Scan for the cell matching the given text and deliver its [X, Y] coordinate at center. 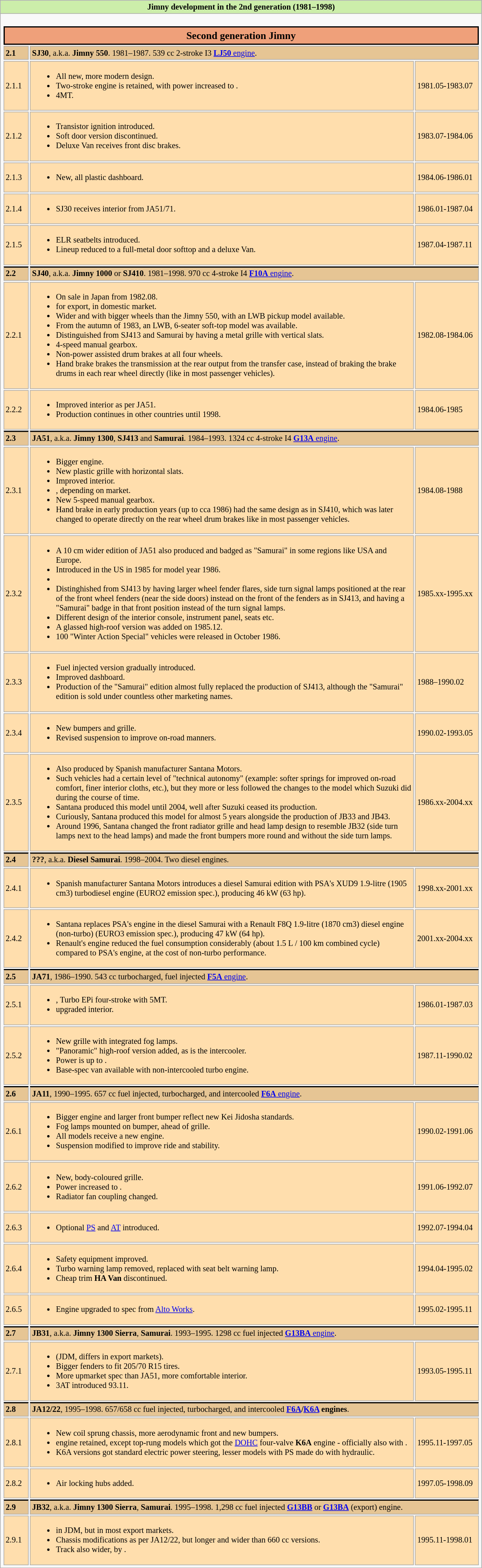
JA11, 1990–1995. 657 cc fuel injected, turbocharged, and intercooled F6A engine. [254, 1094]
JB31, a.k.a. Jimny 1300 Sierra, Samurai. 1993–1995. 1298 cc fuel injected G13BA engine. [254, 1333]
Improved interior as per JA51.Production continues in other countries until 1998. [222, 409]
2.3 [16, 438]
SJ30 receives interior from JA51/71. [222, 209]
Jimny development in the 2nd generation (1981–1998) [241, 7]
2.1.4 [16, 209]
1992.07-1994.04 [447, 1227]
New bumpers and grille.Revised suspension to improve on-road manners. [222, 733]
JA71, 1986–1990. 543 cc turbocharged, fuel injected F5A engine. [254, 977]
1983.07-1984.06 [447, 136]
2.6 [16, 1094]
2.6.4 [16, 1268]
, Turbo EPi four-stroke with 5MT.upgraded interior. [222, 1005]
1994.04-1995.02 [447, 1268]
1984.06-1985 [447, 409]
2.9.1 [16, 1540]
2.3.2 [16, 593]
1990.02-1993.05 [447, 733]
2.1.2 [16, 136]
New, body-coloured grille.Power increased to .Radiator fan coupling changed. [222, 1186]
2.7.1 [16, 1371]
2.9 [16, 1507]
2.1 [16, 53]
2.5.2 [16, 1055]
1982.08-1984.06 [447, 335]
???, a.k.a. Diesel Samurai. 1998–2004. Two diesel engines. [254, 859]
2001.xx-2004.xx [447, 938]
2.4 [16, 859]
Engine upgraded to spec from Alto Works. [222, 1310]
1986.01-1987.03 [447, 1005]
SJ30, a.k.a. Jimny 550. 1981–1987. 539 cc 2-stroke I3 LJ50 engine. [254, 53]
Second generation Jimny [241, 35]
(JDM, differs in export markets).Bigger fenders to fit 205/70 R15 tires.More upmarket spec than JA51, more comfortable interior.3AT introduced 93.11. [222, 1371]
1993.05-1995.11 [447, 1371]
2.2.1 [16, 335]
1988–1990.02 [447, 682]
1987.11-1990.02 [447, 1055]
2.8.2 [16, 1483]
1984.06-1986.01 [447, 177]
1986.01-1987.04 [447, 209]
2.6.3 [16, 1227]
1985.xx-1995.xx [447, 593]
2.6.2 [16, 1186]
2.5 [16, 977]
2.3.4 [16, 733]
1981.05-1983.07 [447, 86]
2.3.5 [16, 803]
1984.08-1988 [447, 490]
JA12/22, 1995–1998. 657/658 cc fuel injected, turbocharged, and intercooled F6A/K6A engines. [254, 1409]
Air locking hubs added. [222, 1483]
SJ40, a.k.a. Jimny 1000 or SJ410. 1981–1998. 970 cc 4-stroke I4 F10A engine. [254, 273]
1997.05-1998.09 [447, 1483]
2.4.2 [16, 938]
2.5.1 [16, 1005]
1991.06-1992.07 [447, 1186]
2.4.1 [16, 888]
2.1.5 [16, 245]
New, all plastic dashboard. [222, 177]
1990.02-1991.06 [447, 1131]
1995.11-1998.01 [447, 1540]
1995.11-1997.05 [447, 1442]
All new, more modern design.Two-stroke engine is retained, with power increased to .4MT. [222, 86]
ELR seatbelts introduced.Lineup reduced to a full-metal door softtop and a deluxe Van. [222, 245]
2.7 [16, 1333]
JB32, a.k.a. Jimny 1300 Sierra, Samurai. 1995–1998. 1,298 cc fuel injected G13BB or G13BA (export) engine. [254, 1507]
2.2 [16, 273]
2.8.1 [16, 1442]
2.6.1 [16, 1131]
in JDM, but in most export markets.Chassis modifications as per JA12/22, but longer and wider than 660 cc versions.Track also wider, by . [222, 1540]
2.8 [16, 1409]
Transistor ignition introduced.Soft door version discontinued.Deluxe Van receives front disc brakes. [222, 136]
Optional PS and AT introduced. [222, 1227]
1987.04-1987.11 [447, 245]
1998.xx-2001.xx [447, 888]
2.2.2 [16, 409]
2.1.3 [16, 177]
2.3.1 [16, 490]
2.3.3 [16, 682]
1995.02-1995.11 [447, 1310]
2.6.5 [16, 1310]
1986.xx-2004.xx [447, 803]
Safety equipment improved.Turbo warning lamp removed, replaced with seat belt warning lamp.Cheap trim HA Van discontinued. [222, 1268]
2.1.1 [16, 86]
JA51, a.k.a. Jimny 1300, SJ413 and Samurai. 1984–1993. 1324 cc 4-stroke I4 G13A engine. [254, 438]
